Provide the (X, Y) coordinate of the cell's center where the given text is located.  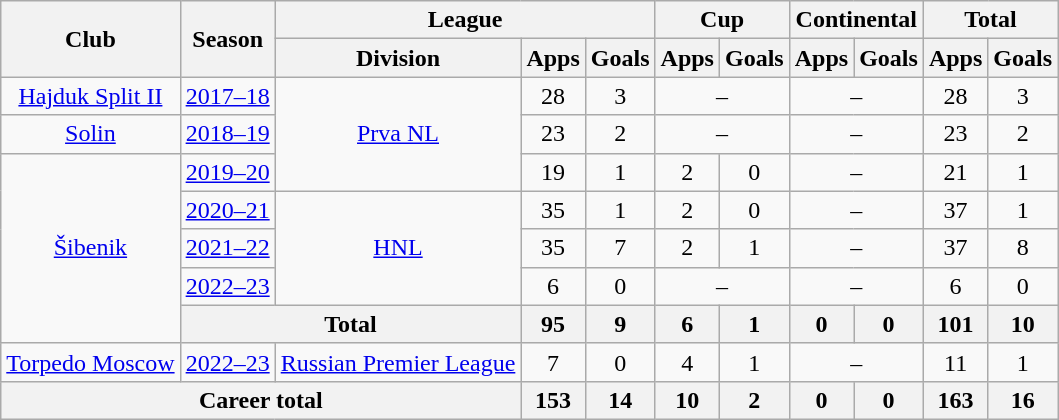
2018–19 (228, 134)
HNL (398, 248)
2021–22 (228, 248)
163 (955, 400)
Cup (722, 20)
8 (1023, 248)
Russian Premier League (398, 362)
9 (620, 324)
Hajduk Split II (90, 96)
101 (955, 324)
Torpedo Moscow (90, 362)
Club (90, 39)
2017–18 (228, 96)
Continental (856, 20)
153 (553, 400)
14 (620, 400)
Career total (261, 400)
Šibenik (90, 248)
League (465, 20)
19 (553, 172)
16 (1023, 400)
Solin (90, 134)
2020–21 (228, 210)
Prva NL (398, 134)
Division (398, 58)
21 (955, 172)
95 (553, 324)
2019–20 (228, 172)
4 (687, 362)
Season (228, 39)
11 (955, 362)
